Identify which cell holds the provided text, then report its (X, Y) central coordinate. 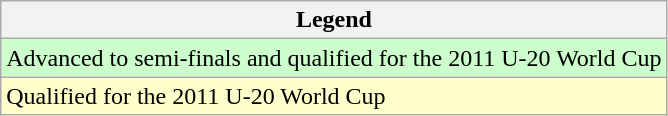
Qualified for the 2011 U-20 World Cup (334, 96)
Advanced to semi-finals and qualified for the 2011 U-20 World Cup (334, 58)
Legend (334, 20)
